For the text-containing cell, return its midpoint in [x, y] coordinate format. 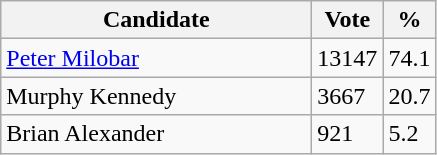
Vote [348, 20]
5.2 [410, 134]
3667 [348, 96]
Peter Milobar [156, 58]
13147 [348, 58]
20.7 [410, 96]
% [410, 20]
Candidate [156, 20]
Murphy Kennedy [156, 96]
Brian Alexander [156, 134]
74.1 [410, 58]
921 [348, 134]
